Find where the given text appears and provide that cell's center as [X, Y] coordinate. 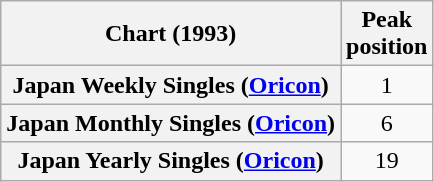
Peakposition [387, 34]
Japan Yearly Singles (Oricon) [171, 161]
19 [387, 161]
1 [387, 85]
Japan Weekly Singles (Oricon) [171, 85]
Chart (1993) [171, 34]
Japan Monthly Singles (Oricon) [171, 123]
6 [387, 123]
